Detect which cell encompasses the target text, then output its (x, y) center coordinate. 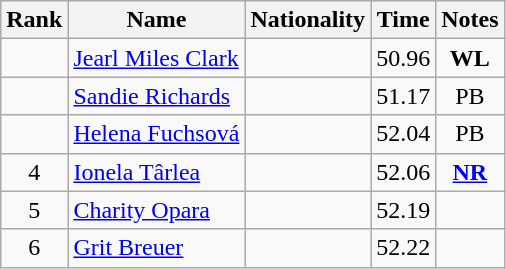
5 (34, 210)
Sandie Richards (156, 96)
4 (34, 172)
Jearl Miles Clark (156, 58)
6 (34, 248)
Charity Opara (156, 210)
51.17 (404, 96)
Rank (34, 20)
52.04 (404, 134)
Time (404, 20)
Helena Fuchsová (156, 134)
Nationality (308, 20)
Grit Breuer (156, 248)
NR (470, 172)
Ionela Târlea (156, 172)
52.19 (404, 210)
Notes (470, 20)
WL (470, 58)
52.06 (404, 172)
Name (156, 20)
50.96 (404, 58)
52.22 (404, 248)
